Scan for the cell matching the given text and deliver its [X, Y] coordinate at center. 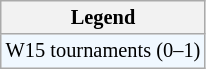
W15 tournaments (0–1) [103, 51]
Legend [103, 17]
